Return [X, Y] of the center of cell containing provided text 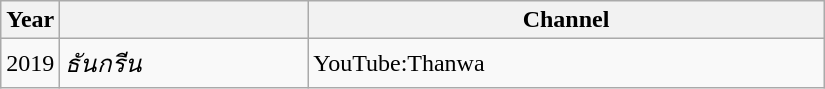
Year [30, 20]
2019 [30, 64]
ธันกรีน [184, 64]
YouTube:Thanwa [566, 64]
Channel [566, 20]
